Scan for the cell matching the given text and deliver its [x, y] coordinate at center. 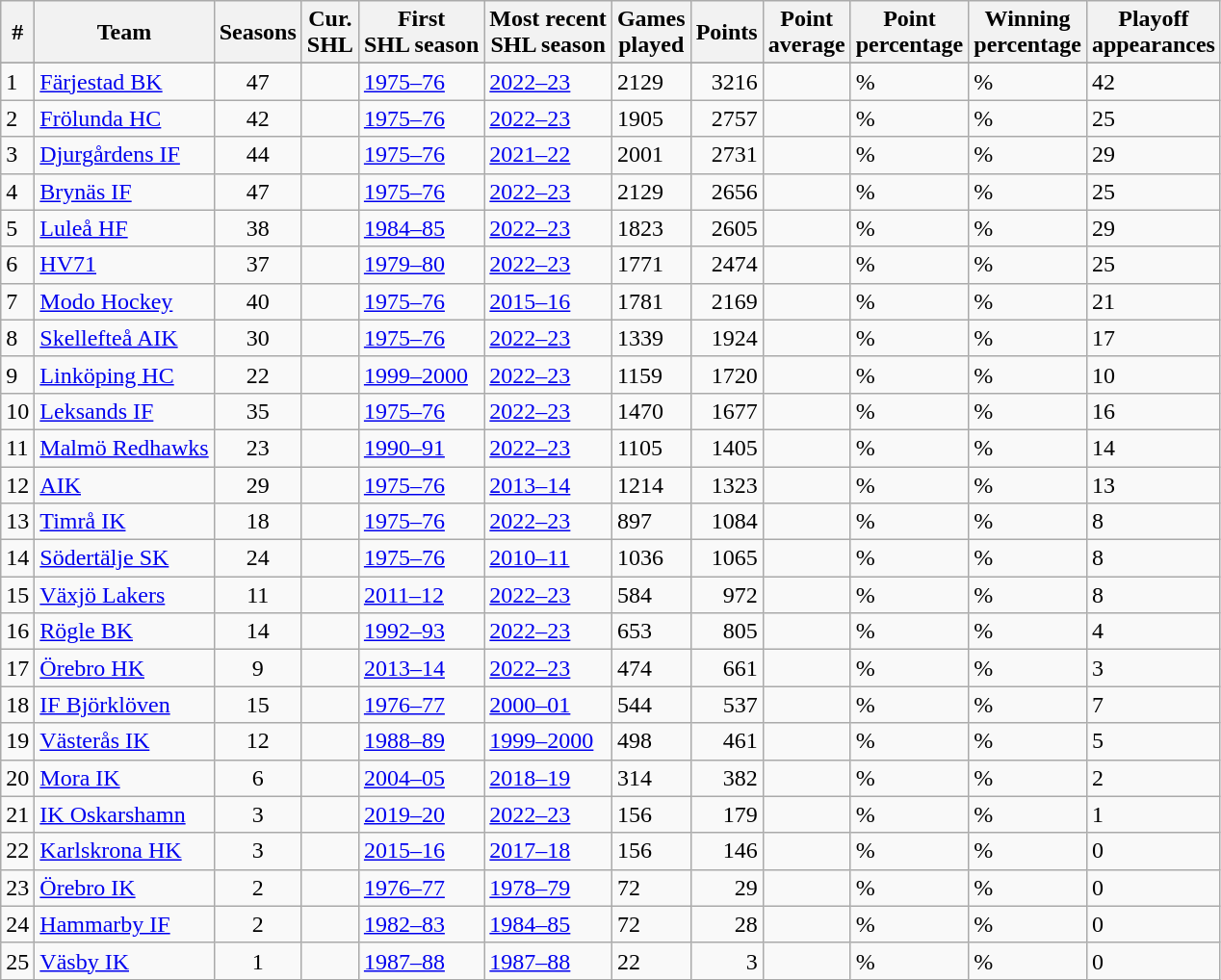
2000–01 [549, 705]
3216 [726, 82]
805 [726, 632]
Färjestad BK [124, 82]
2169 [726, 301]
474 [651, 668]
Karlskrona HK [124, 851]
30 [258, 338]
1065 [726, 558]
897 [651, 522]
1084 [726, 522]
Brynäs IF [124, 192]
Timrå IK [124, 522]
1720 [726, 374]
537 [726, 705]
2018–19 [549, 778]
1924 [726, 338]
1979–80 [421, 265]
2731 [726, 155]
19 [17, 741]
1323 [726, 484]
# [17, 33]
314 [651, 778]
972 [726, 595]
Växjö Lakers [124, 595]
544 [651, 705]
Leksands IF [124, 411]
2010–11 [549, 558]
Västerås IK [124, 741]
2004–05 [421, 778]
Frölunda HC [124, 118]
Point percentage [909, 33]
IF Björklöven [124, 705]
1405 [726, 448]
40 [258, 301]
1990–91 [421, 448]
AIK [124, 484]
2656 [726, 192]
Games played [651, 33]
Most recent SHL season [549, 33]
28 [726, 924]
584 [651, 595]
Väsby IK [124, 961]
2605 [726, 228]
Point average [807, 33]
179 [726, 814]
1978–79 [549, 888]
Modo Hockey [124, 301]
1905 [651, 118]
1159 [651, 374]
Cur. SHL [329, 33]
2021–22 [549, 155]
Örebro HK [124, 668]
661 [726, 668]
HV71 [124, 265]
1677 [726, 411]
Södertälje SK [124, 558]
35 [258, 411]
Linköping HC [124, 374]
Örebro IK [124, 888]
Djurgårdens IF [124, 155]
Seasons [258, 33]
1771 [651, 265]
First SHL season [421, 33]
2011–12 [421, 595]
Points [726, 33]
Team [124, 33]
1823 [651, 228]
146 [726, 851]
2017–18 [549, 851]
44 [258, 155]
1781 [651, 301]
37 [258, 265]
IK Oskarshamn [124, 814]
Skellefteå AIK [124, 338]
1982–83 [421, 924]
653 [651, 632]
1988–89 [421, 741]
2474 [726, 265]
2001 [651, 155]
1992–93 [421, 632]
382 [726, 778]
461 [726, 741]
1470 [651, 411]
Mora IK [124, 778]
Playoff appearances [1154, 33]
2757 [726, 118]
498 [651, 741]
1214 [651, 484]
Luleå HF [124, 228]
Malmö Redhawks [124, 448]
38 [258, 228]
Hammarby IF [124, 924]
Rögle BK [124, 632]
2019–20 [421, 814]
20 [17, 778]
1105 [651, 448]
Winning percentage [1028, 33]
1036 [651, 558]
1339 [651, 338]
